Provide the (x, y) coordinate of the cell's center where the given text is located.  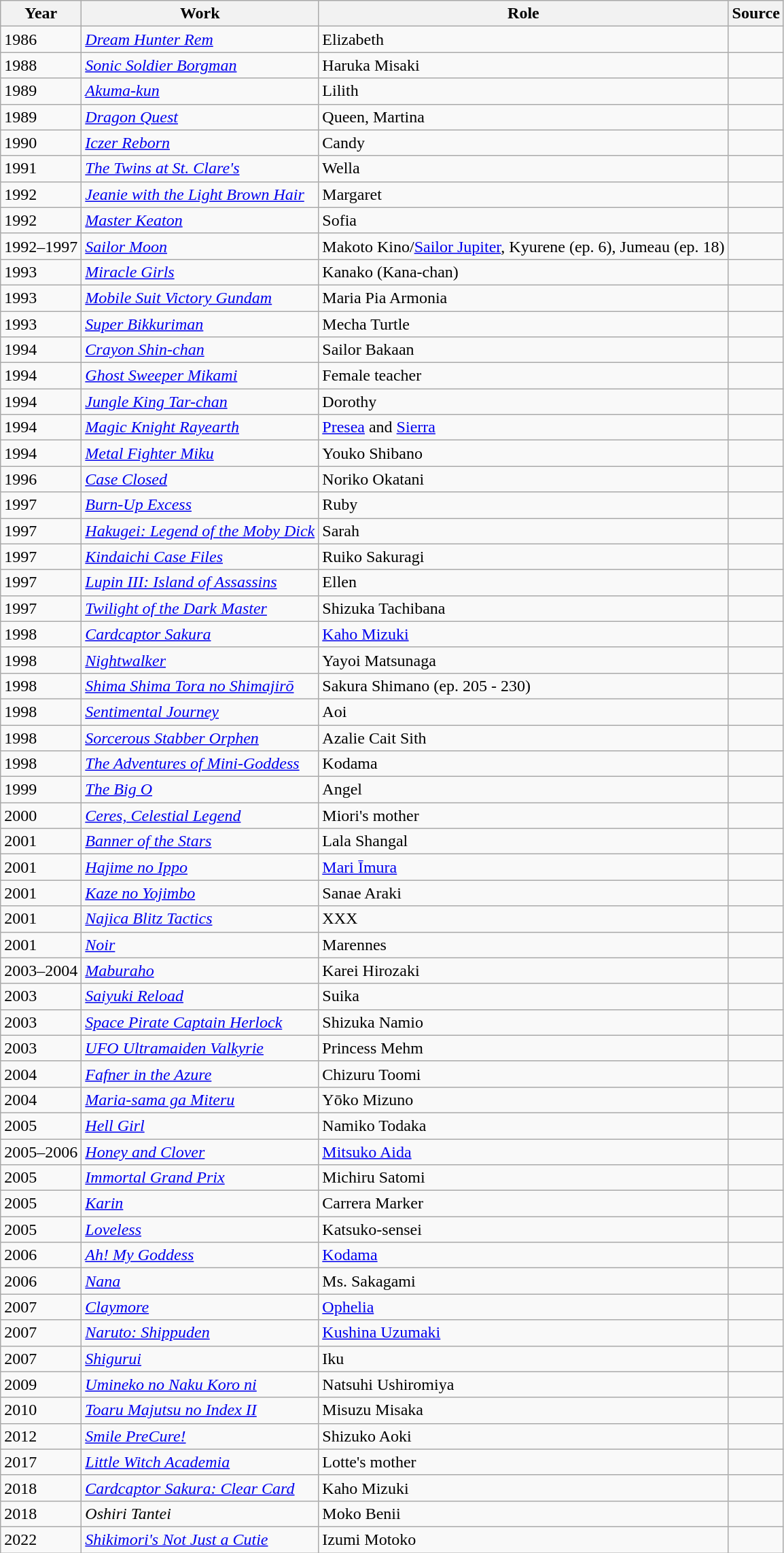
Naruto: Shippuden (200, 1333)
Michiru Satomi (523, 1178)
Shima Shima Tora no Shimajirō (200, 686)
Aoi (523, 712)
Nightwalker (200, 660)
Space Pirate Captain Herlock (200, 1022)
Case Closed (200, 479)
Margaret (523, 194)
Mitsuko Aida (523, 1152)
Crayon Shin-chan (200, 350)
Maria-sama ga Miteru (200, 1100)
Mecha Turtle (523, 324)
Twilight of the Dark Master (200, 608)
The Adventures of Mini-Goddess (200, 764)
Sarah (523, 531)
Ellen (523, 582)
Princess Mehm (523, 1048)
Claymore (200, 1307)
Burn-Up Excess (200, 505)
Yōko Mizuno (523, 1100)
Hajime no Ippo (200, 867)
1999 (41, 790)
Mari Īmura (523, 867)
2017 (41, 1462)
Sakura Shimano (ep. 205 - 230) (523, 686)
Presea and Sierra (523, 427)
Yayoi Matsunaga (523, 660)
Shizuka Tachibana (523, 608)
Magic Knight Rayearth (200, 427)
Noriko Okatani (523, 479)
Maria Pia Armonia (523, 298)
Sofia (523, 220)
Candy (523, 143)
2012 (41, 1436)
UFO Ultramaiden Valkyrie (200, 1048)
Iku (523, 1359)
Ghost Sweeper Mikami (200, 376)
Fafner in the Azure (200, 1074)
1996 (41, 479)
Karei Hirozaki (523, 971)
Izumi Motoko (523, 1539)
The Big O (200, 790)
Karin (200, 1204)
Hakugei: Legend of the Moby Dick (200, 531)
Hell Girl (200, 1126)
Miori's mother (523, 816)
Maburaho (200, 971)
2005–2006 (41, 1152)
Kindaichi Case Files (200, 557)
Nana (200, 1281)
Azalie Cait Sith (523, 737)
Mobile Suit Victory Gundam (200, 298)
Kanako (Kana-chan) (523, 272)
Queen, Martina (523, 117)
Immortal Grand Prix (200, 1178)
Makoto Kino/Sailor Jupiter, Kyurene (ep. 6), Jumeau (ep. 18) (523, 246)
Misuzu Misaka (523, 1410)
Saiyuki Reload (200, 996)
Marennes (523, 945)
Suika (523, 996)
Kaze no Yojimbo (200, 893)
Metal Fighter Miku (200, 453)
Ruby (523, 505)
Sonic Soldier Borgman (200, 65)
Ah! My Goddess (200, 1255)
Ruiko Sakuragi (523, 557)
Namiko Todaka (523, 1126)
Sailor Bakaan (523, 350)
Source (755, 14)
Noir (200, 945)
Miracle Girls (200, 272)
The Twins at St. Clare's (200, 169)
Jeanie with the Light Brown Hair (200, 194)
Lotte's mother (523, 1462)
Angel (523, 790)
Shizuko Aoki (523, 1436)
Cardcaptor Sakura: Clear Card (200, 1488)
Sentimental Journey (200, 712)
Carrera Marker (523, 1204)
Natsuhi Ushiromiya (523, 1384)
Wella (523, 169)
2022 (41, 1539)
Year (41, 14)
Oshiri Tantei (200, 1514)
Elizabeth (523, 39)
Lilith (523, 91)
XXX (523, 919)
Dream Hunter Rem (200, 39)
Youko Shibano (523, 453)
Shigurui (200, 1359)
Ceres, Celestial Legend (200, 816)
Female teacher (523, 376)
2009 (41, 1384)
Jungle King Tar-chan (200, 402)
Honey and Clover (200, 1152)
1986 (41, 39)
Chizuru Toomi (523, 1074)
Haruka Misaki (523, 65)
Shikimori's Not Just a Cutie (200, 1539)
1991 (41, 169)
Dragon Quest (200, 117)
Smile PreCure! (200, 1436)
Lupin III: Island of Assassins (200, 582)
Sailor Moon (200, 246)
Lala Shangal (523, 841)
Umineko no Naku Koro ni (200, 1384)
1988 (41, 65)
Ophelia (523, 1307)
Master Keaton (200, 220)
2003–2004 (41, 971)
Akuma-kun (200, 91)
2000 (41, 816)
Najica Blitz Tactics (200, 919)
Kushina Uzumaki (523, 1333)
Role (523, 14)
Toaru Majutsu no Index II (200, 1410)
Sorcerous Stabber Orphen (200, 737)
Sanae Araki (523, 893)
1990 (41, 143)
Dorothy (523, 402)
2010 (41, 1410)
Banner of the Stars (200, 841)
Little Witch Academia (200, 1462)
Super Bikkuriman (200, 324)
1992–1997 (41, 246)
Katsuko-sensei (523, 1229)
Cardcaptor Sakura (200, 634)
Moko Benii (523, 1514)
Ms. Sakagami (523, 1281)
Iczer Reborn (200, 143)
Loveless (200, 1229)
Work (200, 14)
Shizuka Namio (523, 1022)
